Pinpoint the cell where the given text exists, returning its [x, y] midpoint coordinate. 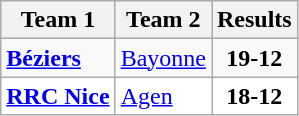
Team 2 [163, 20]
Agen [163, 96]
Bayonne [163, 58]
Béziers [58, 58]
19-12 [255, 58]
Results [255, 20]
Team 1 [58, 20]
RRC Nice [58, 96]
18-12 [255, 96]
